Locate the cell with the specified text and output its (x, y) center coordinate. 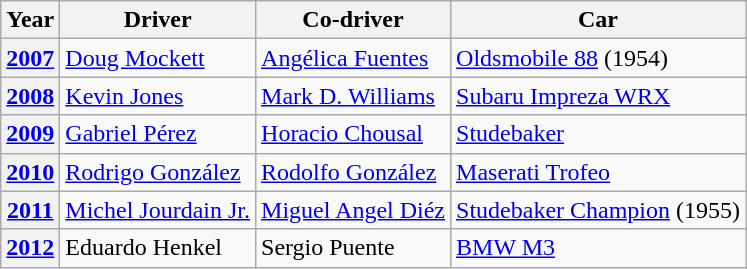
2007 (30, 58)
Studebaker (598, 134)
2010 (30, 172)
Gabriel Pérez (158, 134)
Sergio Puente (354, 248)
Studebaker Champion (1955) (598, 210)
2008 (30, 96)
Driver (158, 20)
Doug Mockett (158, 58)
Car (598, 20)
Subaru Impreza WRX (598, 96)
BMW M3 (598, 248)
Kevin Jones (158, 96)
Mark D. Williams (354, 96)
Horacio Chousal (354, 134)
Rodolfo González (354, 172)
Rodrigo González (158, 172)
2012 (30, 248)
Angélica Fuentes (354, 58)
Co-driver (354, 20)
Miguel Angel Diéz (354, 210)
Oldsmobile 88 (1954) (598, 58)
Maserati Trofeo (598, 172)
Michel Jourdain Jr. (158, 210)
Year (30, 20)
2011 (30, 210)
Eduardo Henkel (158, 248)
2009 (30, 134)
